Capture the cell that displays the provided text and extract its (x, y) central coordinate. 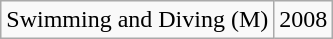
2008 (304, 20)
Swimming and Diving (M) (138, 20)
